Pinpoint the cell where the given text exists, returning its [x, y] midpoint coordinate. 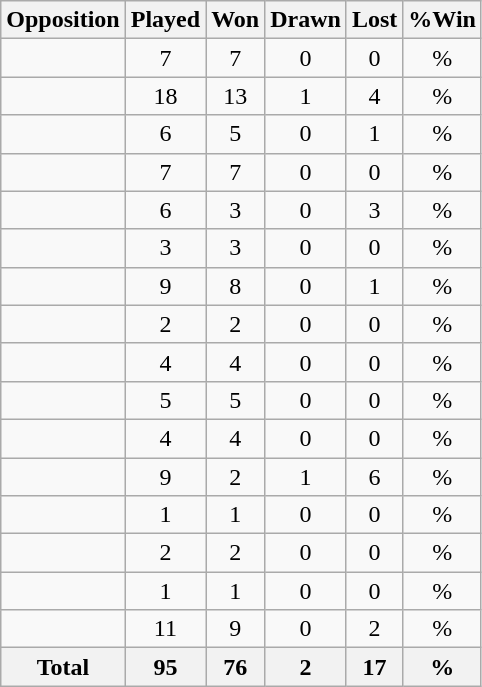
Lost [374, 20]
Won [236, 20]
17 [374, 667]
8 [236, 286]
Drawn [306, 20]
95 [165, 667]
76 [236, 667]
Opposition [63, 20]
13 [236, 96]
Total [63, 667]
%Win [442, 20]
11 [165, 629]
18 [165, 96]
Played [165, 20]
